Find where the given text appears and provide that cell's center as (X, Y) coordinate. 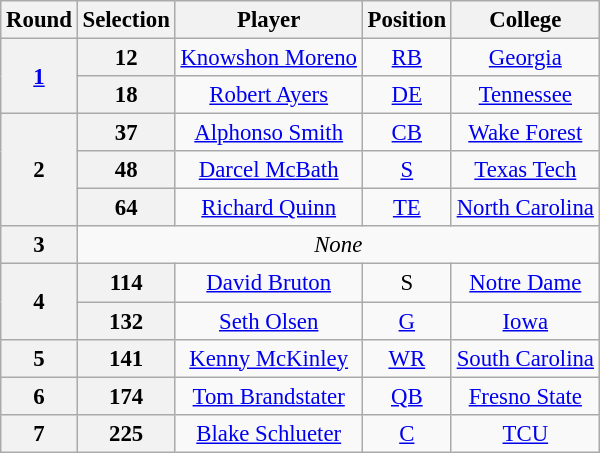
2 (39, 170)
Player (268, 20)
QB (406, 396)
Robert Ayers (268, 95)
Georgia (525, 58)
Tennessee (525, 95)
Tom Brandstater (268, 396)
5 (39, 358)
Knowshon Moreno (268, 58)
3 (39, 245)
132 (126, 321)
South Carolina (525, 358)
64 (126, 208)
Texas Tech (525, 170)
C (406, 433)
48 (126, 170)
G (406, 321)
Wake Forest (525, 133)
6 (39, 396)
TCU (525, 433)
RB (406, 58)
David Bruton (268, 283)
1 (39, 76)
College (525, 20)
4 (39, 302)
141 (126, 358)
Richard Quinn (268, 208)
Fresno State (525, 396)
Selection (126, 20)
18 (126, 95)
Alphonso Smith (268, 133)
Notre Dame (525, 283)
Iowa (525, 321)
12 (126, 58)
Blake Schlueter (268, 433)
TE (406, 208)
7 (39, 433)
None (338, 245)
WR (406, 358)
Position (406, 20)
Seth Olsen (268, 321)
Darcel McBath (268, 170)
37 (126, 133)
CB (406, 133)
DE (406, 95)
225 (126, 433)
174 (126, 396)
North Carolina (525, 208)
114 (126, 283)
Kenny McKinley (268, 358)
Round (39, 20)
